Provide the (x, y) coordinate of the cell's center where the given text is located.  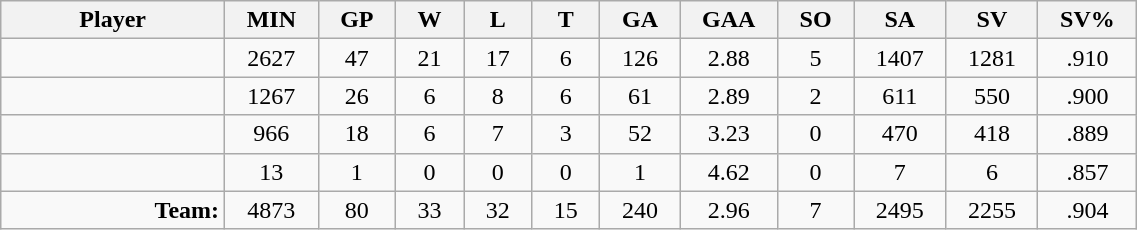
26 (356, 96)
2255 (992, 210)
17 (498, 58)
240 (640, 210)
Player (113, 20)
.889 (1088, 134)
SA (900, 20)
GAA (728, 20)
18 (356, 134)
13 (272, 172)
.910 (1088, 58)
2495 (900, 210)
3 (566, 134)
L (498, 20)
.900 (1088, 96)
SV (992, 20)
470 (900, 134)
MIN (272, 20)
T (566, 20)
.857 (1088, 172)
2.89 (728, 96)
SV% (1088, 20)
4873 (272, 210)
418 (992, 134)
966 (272, 134)
4.62 (728, 172)
8 (498, 96)
32 (498, 210)
GA (640, 20)
80 (356, 210)
550 (992, 96)
126 (640, 58)
61 (640, 96)
SO (816, 20)
47 (356, 58)
5 (816, 58)
33 (430, 210)
Team: (113, 210)
15 (566, 210)
2.88 (728, 58)
W (430, 20)
2627 (272, 58)
.904 (1088, 210)
2 (816, 96)
611 (900, 96)
52 (640, 134)
3.23 (728, 134)
1407 (900, 58)
1267 (272, 96)
GP (356, 20)
1281 (992, 58)
2.96 (728, 210)
21 (430, 58)
